Capture the cell that displays the provided text and extract its [x, y] central coordinate. 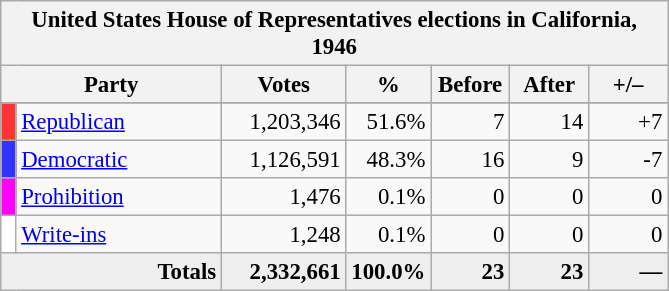
1,476 [284, 197]
51.6% [388, 122]
Democratic [119, 160]
Prohibition [119, 197]
14 [550, 122]
7 [470, 122]
9 [550, 160]
1,126,591 [284, 160]
48.3% [388, 160]
16 [470, 160]
Republican [119, 122]
Before [470, 85]
Votes [284, 85]
United States House of Representatives elections in California, 1946 [334, 34]
1,203,346 [284, 122]
Write-ins [119, 235]
1,248 [284, 235]
+/– [628, 85]
After [550, 85]
% [388, 85]
+7 [628, 122]
-7 [628, 160]
Party [112, 85]
